Identify which cell holds the provided text, then report its [X, Y] central coordinate. 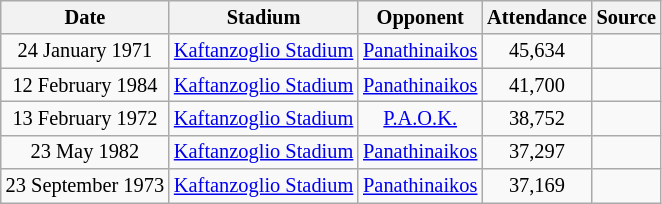
41,700 [536, 85]
12 February 1984 [85, 85]
Source [626, 18]
24 January 1971 [85, 51]
13 February 1972 [85, 119]
38,752 [536, 119]
Stadium [264, 18]
Opponent [420, 18]
Attendance [536, 18]
37,169 [536, 186]
23 May 1982 [85, 152]
45,634 [536, 51]
23 September 1973 [85, 186]
37,297 [536, 152]
P.A.O.K. [420, 119]
Date [85, 18]
